Pinpoint the cell where the given text exists, returning its (x, y) midpoint coordinate. 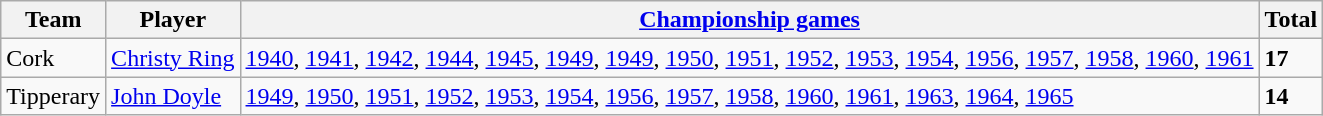
Team (54, 20)
17 (1291, 58)
Tipperary (54, 96)
Championship games (750, 20)
John Doyle (173, 96)
Cork (54, 58)
1940, 1941, 1942, 1944, 1945, 1949, 1949, 1950, 1951, 1952, 1953, 1954, 1956, 1957, 1958, 1960, 1961 (750, 58)
1949, 1950, 1951, 1952, 1953, 1954, 1956, 1957, 1958, 1960, 1961, 1963, 1964, 1965 (750, 96)
Christy Ring (173, 58)
Player (173, 20)
Total (1291, 20)
14 (1291, 96)
